Search for the cell housing the specified text and yield its (x, y) center coordinate. 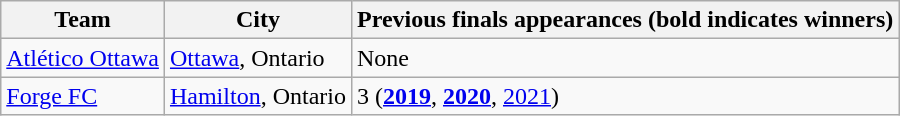
City (258, 20)
Forge FC (83, 96)
Team (83, 20)
Hamilton, Ontario (258, 96)
None (624, 58)
Previous finals appearances (bold indicates winners) (624, 20)
Ottawa, Ontario (258, 58)
Atlético Ottawa (83, 58)
3 (2019, 2020, 2021) (624, 96)
